Return the [X, Y] coordinate for the center point of the cell that contains the specified text.  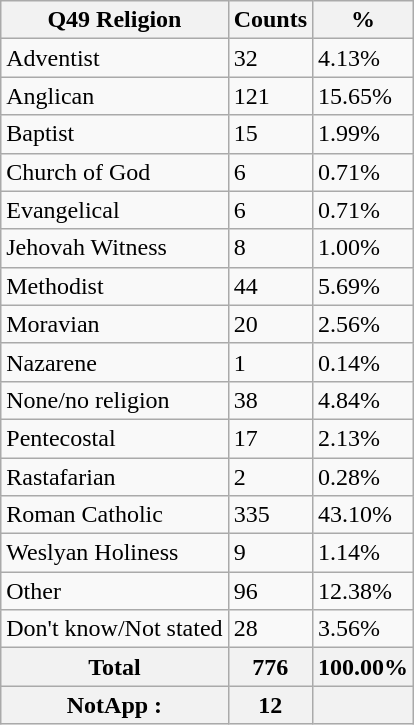
Counts [270, 20]
Evangelical [114, 210]
% [364, 20]
38 [270, 400]
Nazarene [114, 362]
776 [270, 667]
96 [270, 591]
Q49 Religion [114, 20]
Weslyan Holiness [114, 553]
1.00% [364, 248]
9 [270, 553]
0.14% [364, 362]
2.56% [364, 324]
15.65% [364, 96]
15 [270, 134]
NotApp : [114, 705]
12.38% [364, 591]
Total [114, 667]
None/no religion [114, 400]
335 [270, 515]
0.28% [364, 477]
100.00% [364, 667]
1.99% [364, 134]
Adventist [114, 58]
Don't know/Not stated [114, 629]
1.14% [364, 553]
Church of God [114, 172]
Methodist [114, 286]
Pentecostal [114, 438]
17 [270, 438]
5.69% [364, 286]
Baptist [114, 134]
32 [270, 58]
Anglican [114, 96]
Other [114, 591]
4.13% [364, 58]
12 [270, 705]
Roman Catholic [114, 515]
4.84% [364, 400]
2 [270, 477]
20 [270, 324]
43.10% [364, 515]
2.13% [364, 438]
Moravian [114, 324]
121 [270, 96]
28 [270, 629]
Jehovah Witness [114, 248]
Rastafarian [114, 477]
8 [270, 248]
44 [270, 286]
3.56% [364, 629]
1 [270, 362]
